Locate the cell with the specified text and output its (x, y) center coordinate. 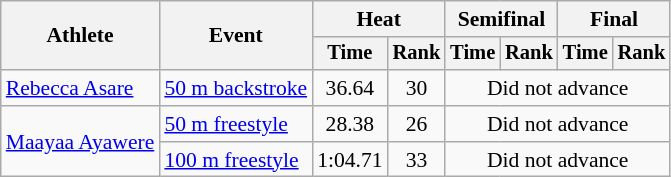
Athlete (80, 36)
Semifinal (501, 19)
36.64 (350, 88)
Final (614, 19)
30 (417, 88)
50 m freestyle (236, 124)
50 m backstroke (236, 88)
26 (417, 124)
Maayaa Ayawere (80, 142)
Heat (378, 19)
Rebecca Asare (80, 88)
28.38 (350, 124)
Event (236, 36)
